Determine the [x, y] coordinate at the center of the cell enclosing the given text.  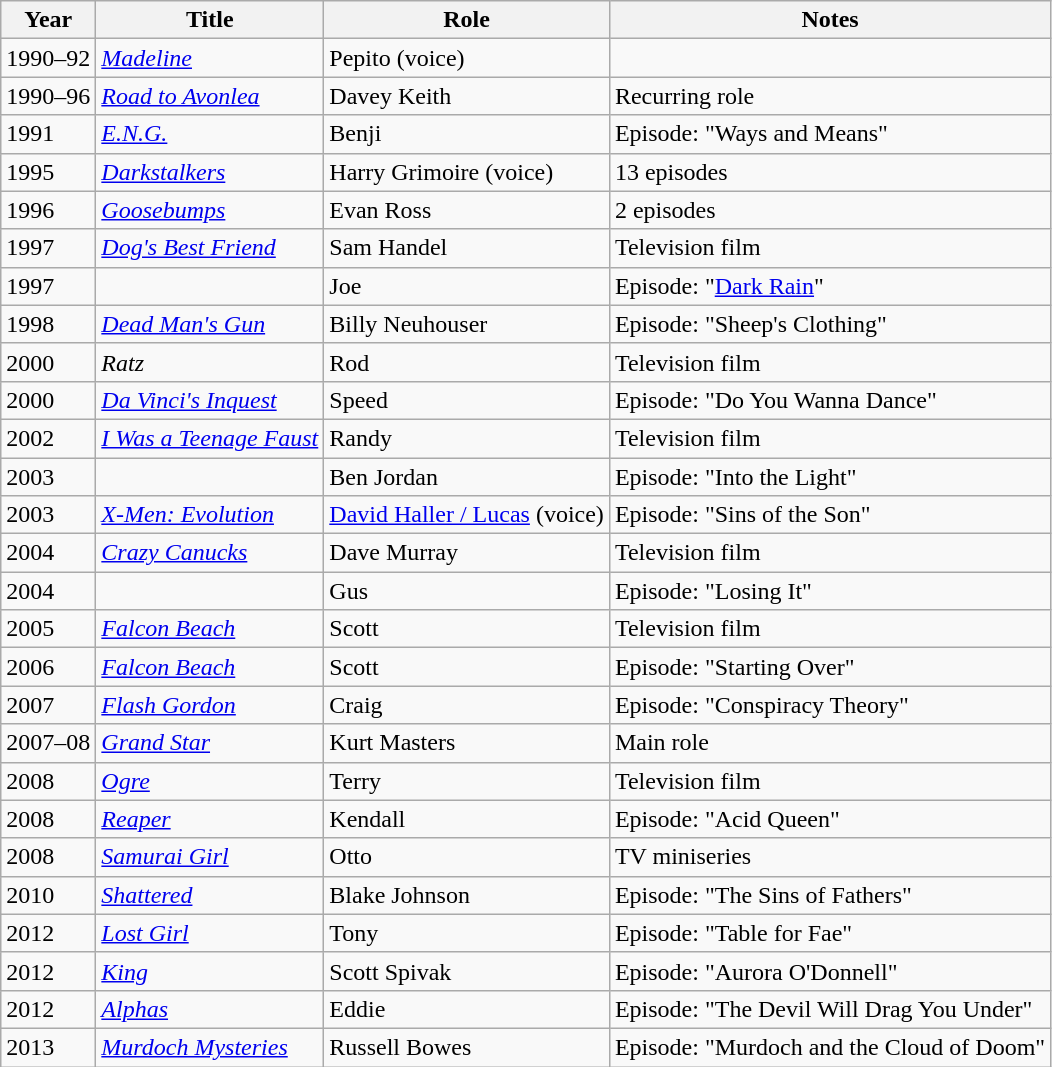
Road to Avonlea [210, 96]
1996 [48, 210]
King [210, 971]
I Was a Teenage Faust [210, 438]
David Haller / Lucas (voice) [467, 515]
Episode: "Losing It" [830, 591]
Goosebumps [210, 210]
1991 [48, 134]
Episode: "Into the Light" [830, 477]
Ratz [210, 362]
Randy [467, 438]
Russell Bowes [467, 1047]
Evan Ross [467, 210]
Title [210, 20]
Da Vinci's Inquest [210, 400]
Samurai Girl [210, 857]
Flash Gordon [210, 705]
TV miniseries [830, 857]
Harry Grimoire (voice) [467, 172]
Notes [830, 20]
Davey Keith [467, 96]
1990–96 [48, 96]
Dog's Best Friend [210, 248]
Joe [467, 286]
2006 [48, 667]
1995 [48, 172]
Tony [467, 933]
Murdoch Mysteries [210, 1047]
E.N.G. [210, 134]
Episode: "Dark Rain" [830, 286]
Madeline [210, 58]
Shattered [210, 895]
Benji [467, 134]
Episode: "The Sins of Fathers" [830, 895]
Grand Star [210, 743]
Main role [830, 743]
Role [467, 20]
Terry [467, 781]
Episode: "Ways and Means" [830, 134]
Episode: "Murdoch and the Cloud of Doom" [830, 1047]
Ben Jordan [467, 477]
Episode: "Starting Over" [830, 667]
2013 [48, 1047]
2002 [48, 438]
Otto [467, 857]
Kendall [467, 819]
13 episodes [830, 172]
Gus [467, 591]
Dave Murray [467, 553]
Episode: "The Devil Will Drag You Under" [830, 1009]
Pepito (voice) [467, 58]
Episode: "Aurora O'Donnell" [830, 971]
Speed [467, 400]
2007 [48, 705]
Eddie [467, 1009]
Rod [467, 362]
Crazy Canucks [210, 553]
2005 [48, 629]
Episode: "Sins of the Son" [830, 515]
2007–08 [48, 743]
Alphas [210, 1009]
Episode: "Conspiracy Theory" [830, 705]
Lost Girl [210, 933]
Episode: "Sheep's Clothing" [830, 324]
X-Men: Evolution [210, 515]
Episode: "Table for Fae" [830, 933]
Dead Man's Gun [210, 324]
Reaper [210, 819]
1998 [48, 324]
Episode: "Do You Wanna Dance" [830, 400]
Episode: "Acid Queen" [830, 819]
2010 [48, 895]
Kurt Masters [467, 743]
Blake Johnson [467, 895]
Scott Spivak [467, 971]
Recurring role [830, 96]
1990–92 [48, 58]
Billy Neuhouser [467, 324]
Year [48, 20]
2 episodes [830, 210]
Sam Handel [467, 248]
Darkstalkers [210, 172]
Ogre [210, 781]
Craig [467, 705]
